Find where the given text appears and provide that cell's center as [x, y] coordinate. 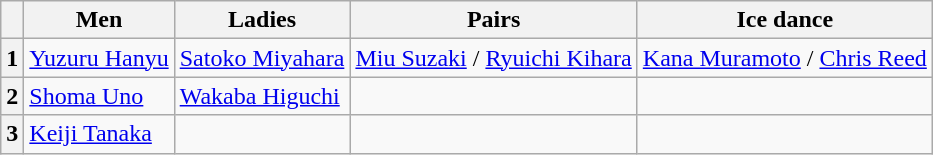
Kana Muramoto / Chris Reed [784, 58]
Ladies [262, 20]
Ice dance [784, 20]
Shoma Uno [99, 96]
Satoko Miyahara [262, 58]
Miu Suzaki / Ryuichi Kihara [494, 58]
Wakaba Higuchi [262, 96]
Pairs [494, 20]
3 [12, 134]
Keiji Tanaka [99, 134]
1 [12, 58]
Men [99, 20]
Yuzuru Hanyu [99, 58]
2 [12, 96]
